Identify which cell holds the provided text, then report its (X, Y) central coordinate. 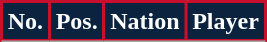
Player (226, 22)
No. (26, 22)
Nation (145, 22)
Pos. (76, 22)
